From the cell containing the given text, extract its center point as [x, y] coordinate. 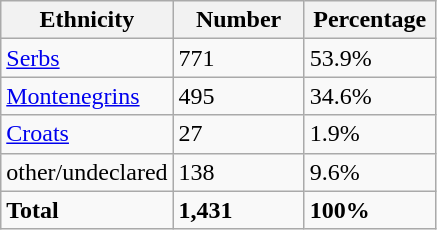
Ethnicity [87, 20]
Serbs [87, 58]
other/undeclared [87, 172]
Montenegrins [87, 96]
1,431 [238, 210]
138 [238, 172]
53.9% [370, 58]
Percentage [370, 20]
Croats [87, 134]
1.9% [370, 134]
9.6% [370, 172]
34.6% [370, 96]
27 [238, 134]
771 [238, 58]
Number [238, 20]
Total [87, 210]
495 [238, 96]
100% [370, 210]
